Capture the cell that displays the provided text and extract its [x, y] central coordinate. 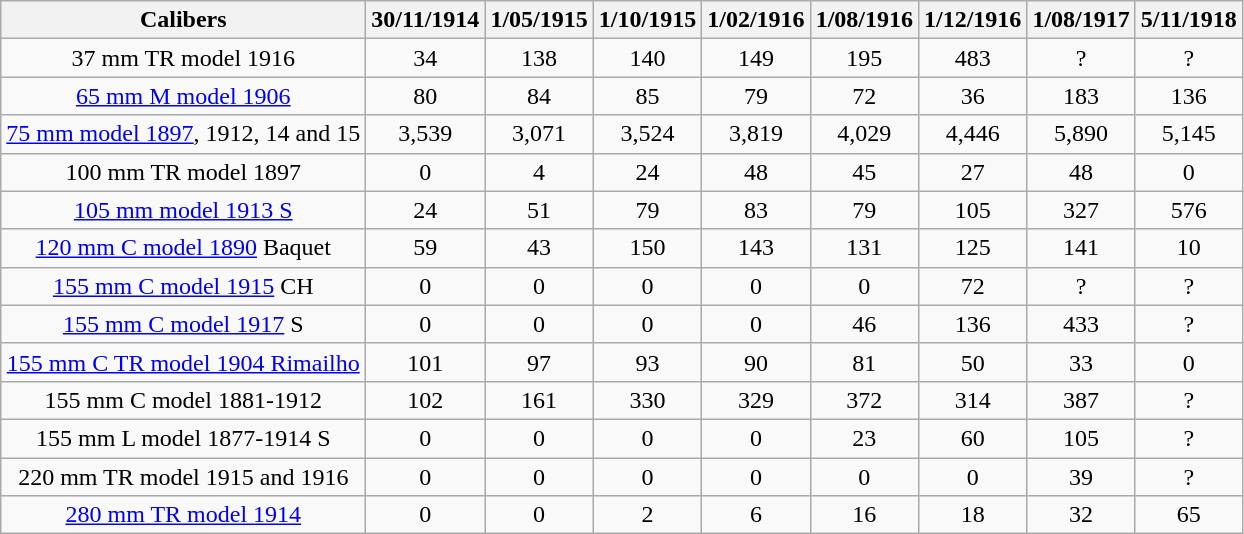
39 [1081, 477]
51 [539, 210]
433 [1081, 324]
1/10/1915 [647, 20]
329 [756, 400]
387 [1081, 400]
18 [972, 515]
4,446 [972, 134]
102 [426, 400]
155 mm C model 1917 S [184, 324]
90 [756, 362]
327 [1081, 210]
50 [972, 362]
155 mm C model 1915 CH [184, 286]
105 mm model 1913 S [184, 210]
131 [864, 248]
37 mm TR model 1916 [184, 58]
150 [647, 248]
161 [539, 400]
81 [864, 362]
23 [864, 438]
220 mm TR model 1915 and 1916 [184, 477]
120 mm C model 1890 Baquet [184, 248]
34 [426, 58]
3,071 [539, 134]
3,539 [426, 134]
3,524 [647, 134]
195 [864, 58]
84 [539, 96]
16 [864, 515]
10 [1188, 248]
59 [426, 248]
483 [972, 58]
125 [972, 248]
155 mm C TR model 1904 Rimailho [184, 362]
143 [756, 248]
65 [1188, 515]
1/12/1916 [972, 20]
576 [1188, 210]
97 [539, 362]
100 mm TR model 1897 [184, 172]
Calibers [184, 20]
85 [647, 96]
45 [864, 172]
280 mm TR model 1914 [184, 515]
65 mm M model 1906 [184, 96]
27 [972, 172]
155 mm L model 1877-1914 S [184, 438]
75 mm model 1897, 1912, 14 and 15 [184, 134]
314 [972, 400]
36 [972, 96]
33 [1081, 362]
32 [1081, 515]
1/08/1916 [864, 20]
4 [539, 172]
101 [426, 362]
83 [756, 210]
155 mm C model 1881-1912 [184, 400]
80 [426, 96]
1/08/1917 [1081, 20]
4,029 [864, 134]
1/05/1915 [539, 20]
5,890 [1081, 134]
30/11/1914 [426, 20]
5/11/1918 [1188, 20]
140 [647, 58]
3,819 [756, 134]
372 [864, 400]
46 [864, 324]
5,145 [1188, 134]
2 [647, 515]
43 [539, 248]
93 [647, 362]
1/02/1916 [756, 20]
138 [539, 58]
330 [647, 400]
141 [1081, 248]
6 [756, 515]
60 [972, 438]
183 [1081, 96]
149 [756, 58]
